Search for the cell housing the specified text and yield its (x, y) center coordinate. 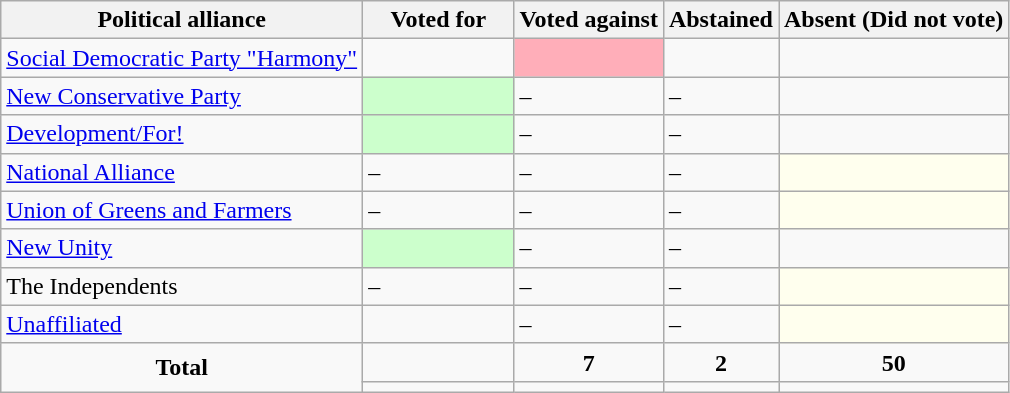
Social Democratic Party "Harmony" (182, 58)
The Independents (182, 286)
Voted for (438, 20)
Political alliance (182, 20)
New Conservative Party (182, 96)
2 (720, 362)
Union of Greens and Farmers (182, 210)
Total (182, 368)
Abstained (720, 20)
New Unity (182, 248)
7 (589, 362)
50 (893, 362)
Unaffiliated (182, 324)
Voted against (589, 20)
National Alliance (182, 172)
Development/For! (182, 134)
Absent (Did not vote) (893, 20)
